Extract the [x, y] coordinate from the center of the cell holding the provided text.  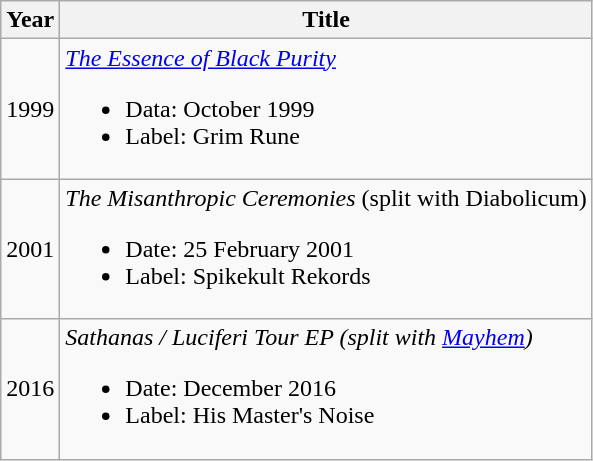
Sathanas / Luciferi Tour EP (split with Mayhem)Date: December 2016Label: His Master's Noise [326, 389]
2001 [30, 249]
The Misanthropic Ceremonies (split with Diabolicum)Date: 25 February 2001Label: Spikekult Rekords [326, 249]
Title [326, 20]
1999 [30, 109]
Year [30, 20]
The Essence of Black PurityData: October 1999Label: Grim Rune [326, 109]
2016 [30, 389]
